Provide the (X, Y) coordinate of the cell's center where the given text is located.  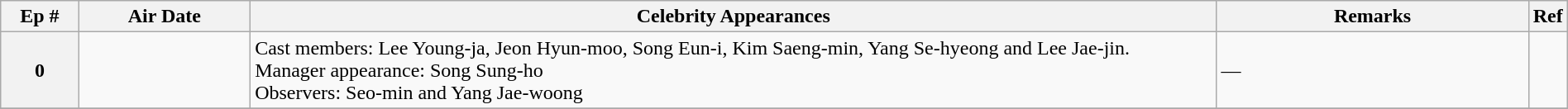
Air Date (164, 17)
Celebrity Appearances (734, 17)
0 (40, 70)
Ref (1548, 17)
— (1373, 70)
Remarks (1373, 17)
Ep # (40, 17)
